Identify which cell holds the provided text, then report its [X, Y] central coordinate. 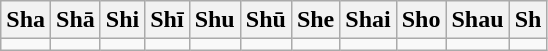
Shī [167, 20]
Sha [26, 20]
Shai [368, 20]
Shau [478, 20]
Sho [421, 20]
She [315, 20]
Shū [266, 20]
Shi [122, 20]
Shā [76, 20]
Shu [214, 20]
Sh [528, 20]
